Find where the given text appears and provide that cell's center as [x, y] coordinate. 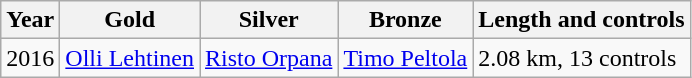
2.08 km, 13 controls [582, 58]
Risto Orpana [269, 58]
Bronze [406, 20]
Gold [130, 20]
Olli Lehtinen [130, 58]
Silver [269, 20]
Length and controls [582, 20]
2016 [30, 58]
Year [30, 20]
Timo Peltola [406, 58]
